Provide the (x, y) coordinate of the cell's center where the given text is located.  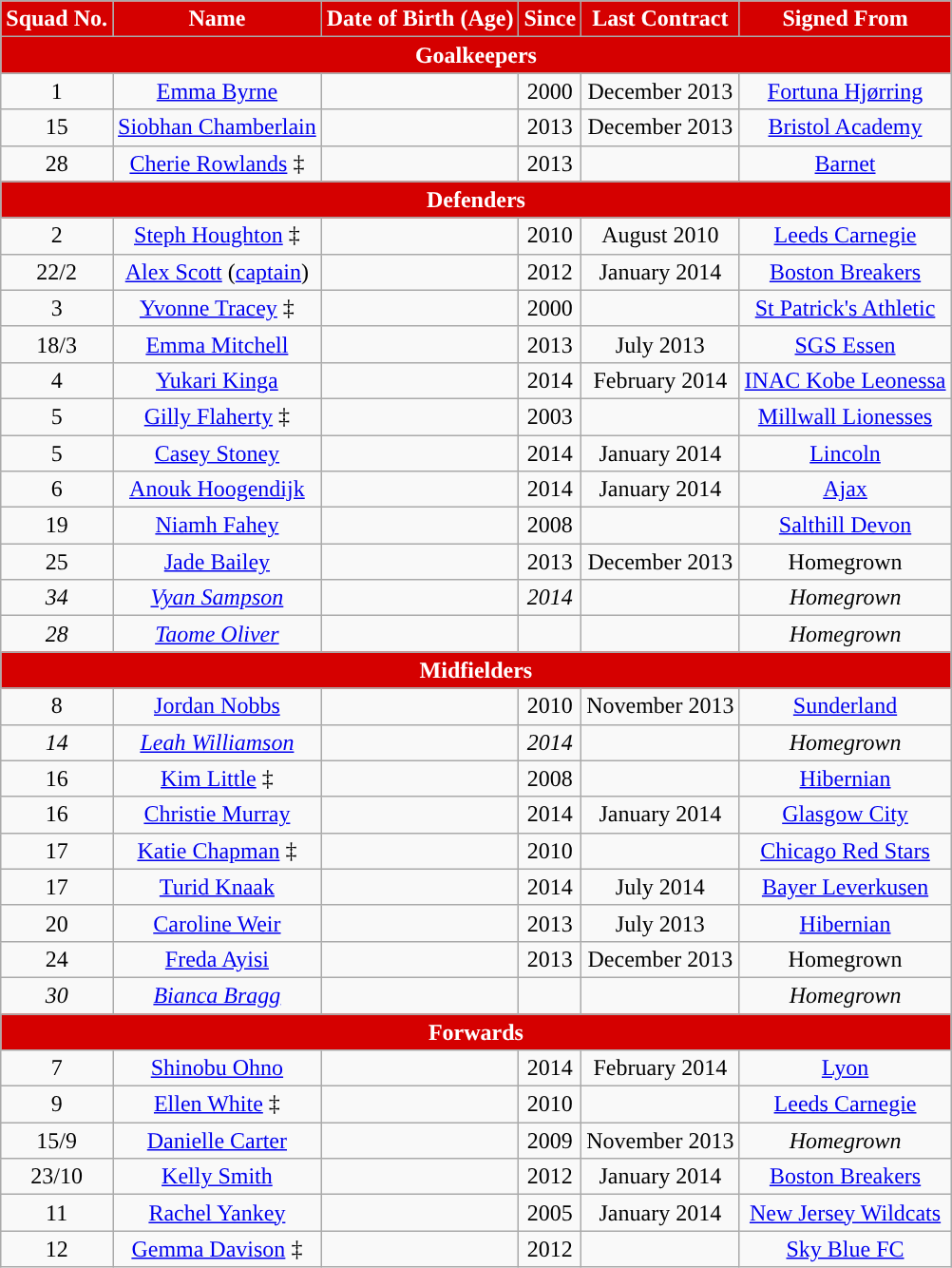
Niamh Fahey (218, 526)
Goalkeepers (476, 55)
11 (57, 1213)
Since (550, 19)
Yvonne Tracey ‡ (218, 308)
Gemma Davison ‡ (218, 1249)
Cherie Rowlands ‡ (218, 163)
9 (57, 1105)
Leah Williamson (218, 742)
Ellen White ‡ (218, 1105)
Alex Scott (captain) (218, 272)
Christie Murray (218, 815)
Rachel Yankey (218, 1213)
Siobhan Chamberlain (218, 127)
Bristol Academy (846, 127)
2009 (550, 1141)
Name (218, 19)
Ajax (846, 490)
2003 (550, 416)
Casey Stoney (218, 453)
Chicago Red Stars (846, 851)
Bianca Bragg (218, 995)
2005 (550, 1213)
23/10 (57, 1177)
Bayer Leverkusen (846, 887)
7 (57, 1068)
20 (57, 923)
30 (57, 995)
Emma Mitchell (218, 344)
INAC Kobe Leonessa (846, 380)
Glasgow City (846, 815)
14 (57, 742)
8 (57, 706)
4 (57, 380)
Sunderland (846, 706)
Yukari Kinga (218, 380)
Emma Byrne (218, 91)
Shinobu Ohno (218, 1068)
25 (57, 562)
Defenders (476, 200)
Jordan Nobbs (218, 706)
Sky Blue FC (846, 1249)
Millwall Lionesses (846, 416)
St Patrick's Athletic (846, 308)
12 (57, 1249)
Lincoln (846, 453)
Fortuna Hjørring (846, 91)
Last Contract (660, 19)
18/3 (57, 344)
6 (57, 490)
Jade Bailey (218, 562)
Midfielders (476, 670)
Signed From (846, 19)
15/9 (57, 1141)
15 (57, 127)
Steph Houghton ‡ (218, 236)
34 (57, 598)
Katie Chapman ‡ (218, 851)
2 (57, 236)
SGS Essen (846, 344)
Anouk Hoogendijk (218, 490)
Date of Birth (Age) (420, 19)
1 (57, 91)
Vyan Sampson (218, 598)
Barnet (846, 163)
Freda Ayisi (218, 959)
3 (57, 308)
July 2014 (660, 887)
24 (57, 959)
Squad No. (57, 19)
Kim Little ‡ (218, 778)
New Jersey Wildcats (846, 1213)
Taome Oliver (218, 634)
Caroline Weir (218, 923)
Kelly Smith (218, 1177)
Lyon (846, 1068)
Forwards (476, 1031)
Turid Knaak (218, 887)
22/2 (57, 272)
Danielle Carter (218, 1141)
Gilly Flaherty ‡ (218, 416)
19 (57, 526)
Salthill Devon (846, 526)
August 2010 (660, 236)
